Output the (x, y) coordinate of the center of the cell containing the given text.  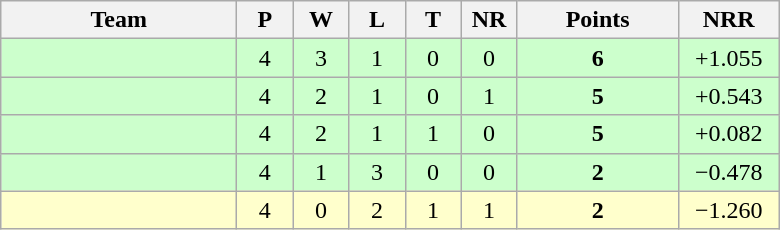
6 (598, 58)
−0.478 (728, 172)
+1.055 (728, 58)
Team (119, 20)
−1.260 (728, 210)
P (265, 20)
NR (489, 20)
T (433, 20)
Points (598, 20)
W (321, 20)
L (377, 20)
+0.082 (728, 134)
+0.543 (728, 96)
NRR (728, 20)
